Return the [x, y] coordinate for the center point of the cell that contains the specified text.  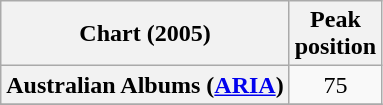
Peakposition [335, 34]
Chart (2005) [145, 34]
75 [335, 85]
Australian Albums (ARIA) [145, 85]
